Extract the (X, Y) coordinate from the center of the cell holding the provided text.  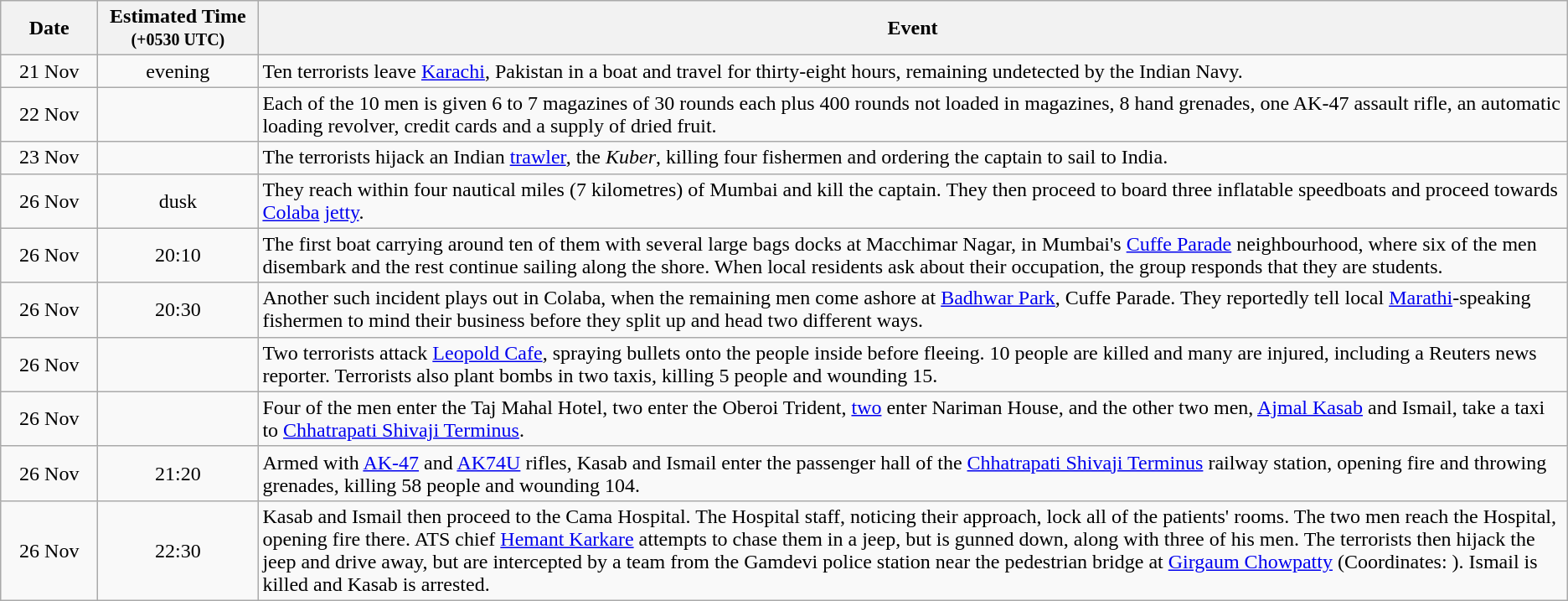
Date (49, 28)
Estimated Time(+0530 UTC) (178, 28)
Event (913, 28)
Ten terrorists leave Karachi, Pakistan in a boat and travel for thirty-eight hours, remaining undetected by the Indian Navy. (913, 71)
23 Nov (49, 158)
22:30 (178, 550)
evening (178, 71)
20:30 (178, 310)
21 Nov (49, 71)
21:20 (178, 473)
20:10 (178, 255)
dusk (178, 201)
22 Nov (49, 114)
The terrorists hijack an Indian trawler, the Kuber, killing four fishermen and ordering the captain to sail to India. (913, 158)
